Locate the cell with the specified text and output its [x, y] center coordinate. 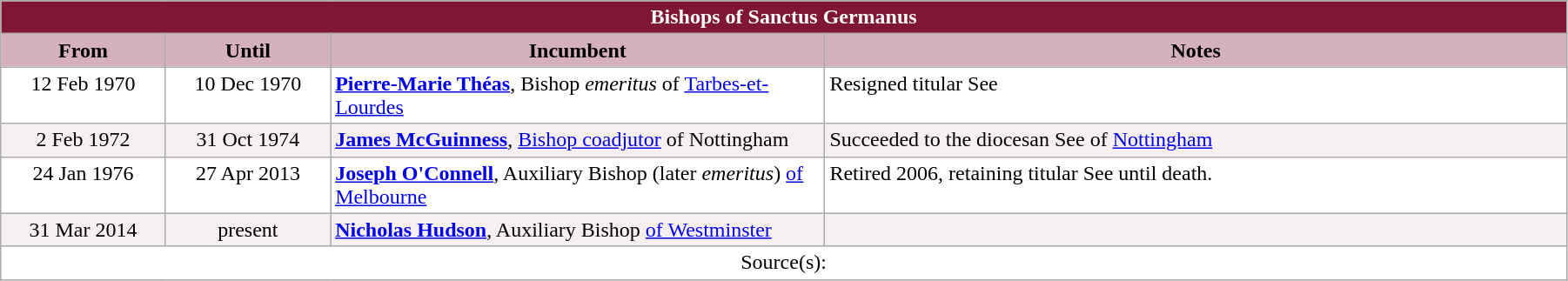
Bishops of Sanctus Germanus [784, 17]
10 Dec 1970 [247, 96]
Nicholas Hudson, Auxiliary Bishop of Westminster [578, 230]
Retired 2006, retaining titular See until death. [1196, 184]
present [247, 230]
27 Apr 2013 [247, 184]
James McGuinness, Bishop coadjutor of Nottingham [578, 140]
Joseph O'Connell, Auxiliary Bishop (later emeritus) of Melbourne [578, 184]
Succeeded to the diocesan See of Nottingham [1196, 140]
2 Feb 1972 [84, 140]
12 Feb 1970 [84, 96]
24 Jan 1976 [84, 184]
Pierre-Marie Théas, Bishop emeritus of Tarbes-et-Lourdes [578, 96]
From [84, 50]
31 Mar 2014 [84, 230]
Notes [1196, 50]
Resigned titular See [1196, 96]
Source(s): [784, 263]
31 Oct 1974 [247, 140]
Until [247, 50]
Incumbent [578, 50]
